From the cell containing the given text, extract its center point as (X, Y) coordinate. 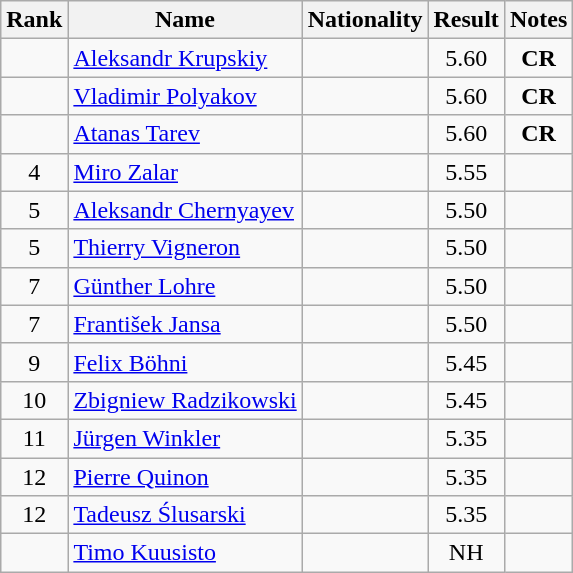
Aleksandr Krupskiy (185, 58)
Atanas Tarev (185, 134)
4 (34, 172)
9 (34, 362)
Felix Böhni (185, 362)
5.55 (466, 172)
Aleksandr Chernyayev (185, 210)
Jürgen Winkler (185, 438)
Tadeusz Ślusarski (185, 515)
11 (34, 438)
Pierre Quinon (185, 477)
NH (466, 553)
Günther Lohre (185, 286)
Zbigniew Radzikowski (185, 400)
Miro Zalar (185, 172)
Nationality (365, 20)
Timo Kuusisto (185, 553)
Vladimir Polyakov (185, 96)
Rank (34, 20)
Thierry Vigneron (185, 248)
Result (466, 20)
František Jansa (185, 324)
Notes (538, 20)
Name (185, 20)
10 (34, 400)
